Search for the cell housing the specified text and yield its (x, y) center coordinate. 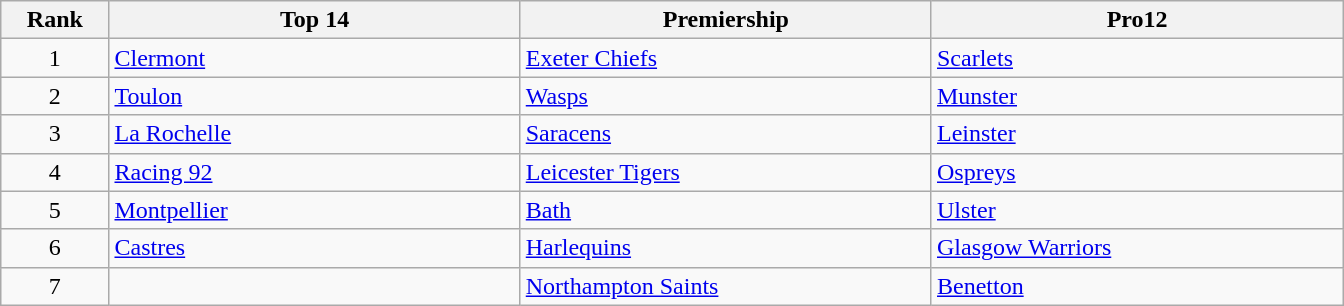
Leinster (1136, 134)
Northampton Saints (726, 286)
6 (55, 248)
Rank (55, 20)
Scarlets (1136, 58)
7 (55, 286)
Wasps (726, 96)
2 (55, 96)
Leicester Tigers (726, 172)
3 (55, 134)
La Rochelle (314, 134)
Ulster (1136, 210)
Munster (1136, 96)
Ospreys (1136, 172)
4 (55, 172)
Pro12 (1136, 20)
Racing 92 (314, 172)
Benetton (1136, 286)
Clermont (314, 58)
Castres (314, 248)
Toulon (314, 96)
Harlequins (726, 248)
5 (55, 210)
Bath (726, 210)
Exeter Chiefs (726, 58)
Premiership (726, 20)
Glasgow Warriors (1136, 248)
Saracens (726, 134)
Top 14 (314, 20)
Montpellier (314, 210)
1 (55, 58)
